Detect which cell encompasses the target text, then output its (X, Y) center coordinate. 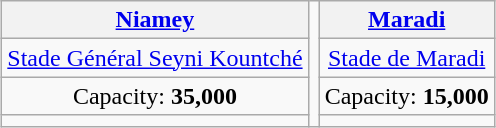
Stade Général Seyni Kountché (155, 58)
Maradi (406, 20)
Capacity: 15,000 (406, 96)
Capacity: 35,000 (155, 96)
Stade de Maradi (406, 58)
Niamey (155, 20)
